Provide the [x, y] coordinate of the cell's center where the given text is located.  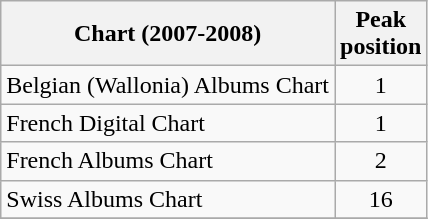
2 [380, 161]
French Digital Chart [168, 123]
Peakposition [380, 34]
Chart (2007-2008) [168, 34]
16 [380, 199]
Swiss Albums Chart [168, 199]
Belgian (Wallonia) Albums Chart [168, 85]
French Albums Chart [168, 161]
